Scan for the cell matching the given text and deliver its (X, Y) coordinate at center. 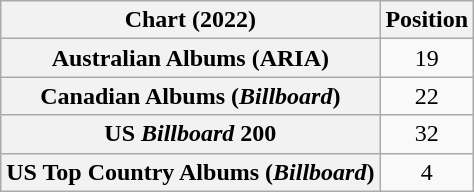
Chart (2022) (190, 20)
32 (427, 134)
22 (427, 96)
4 (427, 172)
Canadian Albums (Billboard) (190, 96)
US Billboard 200 (190, 134)
US Top Country Albums (Billboard) (190, 172)
19 (427, 58)
Australian Albums (ARIA) (190, 58)
Position (427, 20)
